Determine the [X, Y] coordinate at the center of the cell enclosing the given text.  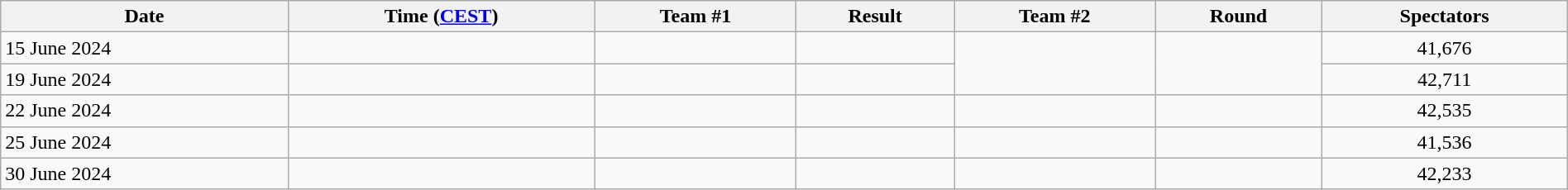
Result [875, 17]
41,676 [1444, 48]
Round [1239, 17]
Time (CEST) [442, 17]
41,536 [1444, 142]
Date [144, 17]
Team #2 [1055, 17]
19 June 2024 [144, 79]
Team #1 [696, 17]
22 June 2024 [144, 111]
Spectators [1444, 17]
42,535 [1444, 111]
30 June 2024 [144, 173]
25 June 2024 [144, 142]
42,233 [1444, 173]
42,711 [1444, 79]
15 June 2024 [144, 48]
